For the text-containing cell, return its midpoint in [x, y] coordinate format. 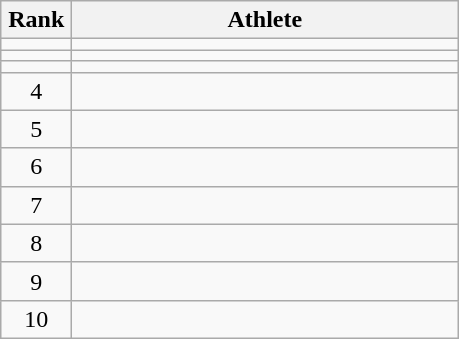
4 [36, 91]
Rank [36, 20]
6 [36, 167]
9 [36, 281]
8 [36, 243]
10 [36, 319]
7 [36, 205]
Athlete [265, 20]
5 [36, 129]
